Detect which cell encompasses the target text, then output its (x, y) center coordinate. 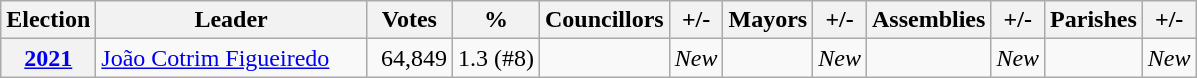
2021 (48, 58)
64,849 (409, 58)
1.3 (#8) (496, 58)
Assemblies (928, 20)
Parishes (1094, 20)
% (496, 20)
Mayors (768, 20)
Councillors (604, 20)
Votes (409, 20)
Leader (232, 20)
Election (48, 20)
João Cotrim Figueiredo (232, 58)
